Find where the given text appears and provide that cell's center as [X, Y] coordinate. 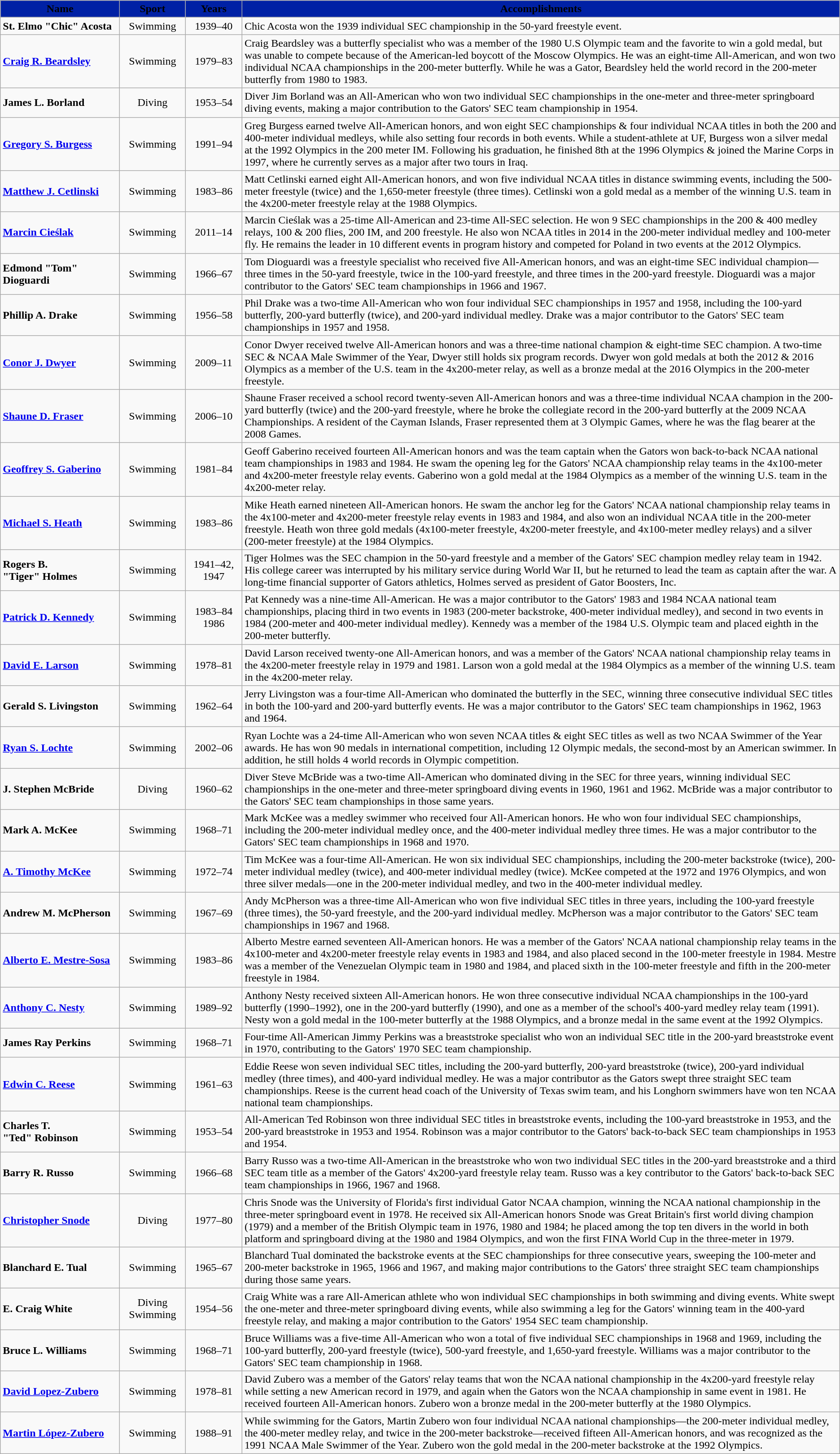
Blanchard E. Tual [60, 1268]
1960–62 [214, 789]
1989–92 [214, 1007]
1972–74 [214, 872]
Edwin C. Reese [60, 1084]
1966–67 [214, 274]
1991–94 [214, 144]
J. Stephen McBride [60, 789]
1983–841986 [214, 618]
Rogers B."Tiger" Holmes [60, 570]
Charles T."Ted" Robinson [60, 1131]
James L. Borland [60, 102]
Barry R. Russo [60, 1173]
Gerald S. Livingston [60, 706]
DivingSwimming [153, 1309]
St. Elmo "Chic" Acosta [60, 26]
Years [214, 9]
Edmond "Tom" Dioguardi [60, 274]
Shaune D. Fraser [60, 416]
1961–63 [214, 1084]
Patrick D. Kennedy [60, 618]
Accomplishments [541, 9]
Craig R. Beardsley [60, 61]
Bruce L. Williams [60, 1350]
1981–84 [214, 469]
1967–69 [214, 913]
1966–68 [214, 1173]
1939–40 [214, 26]
Ryan S. Lochte [60, 748]
Christopher Snode [60, 1221]
Gregory S. Burgess [60, 144]
1977–80 [214, 1221]
2006–10 [214, 416]
Chic Acosta won the 1939 individual SEC championship in the 50-yard freestyle event. [541, 26]
1956–58 [214, 315]
A. Timothy McKee [60, 872]
Matthew J. Cetlinski [60, 191]
Name [60, 9]
1988–91 [214, 1433]
Marcin Cieślak [60, 232]
David Lopez-Zubero [60, 1392]
1965–67 [214, 1268]
2011–14 [214, 232]
Martin López-Zubero [60, 1433]
Sport [153, 9]
David E. Larson [60, 665]
Anthony C. Nesty [60, 1007]
1962–64 [214, 706]
Michael S. Heath [60, 523]
2009–11 [214, 363]
Mark A. McKee [60, 830]
2002–06 [214, 748]
James Ray Perkins [60, 1043]
E. Craig White [60, 1309]
1941–42,1947 [214, 570]
Conor J. Dwyer [60, 363]
1954–56 [214, 1309]
Phillip A. Drake [60, 315]
Andrew M. McPherson [60, 913]
1979–83 [214, 61]
Alberto E. Mestre-Sosa [60, 960]
Geoffrey S. Gaberino [60, 469]
